For the text-containing cell, return its midpoint in [X, Y] coordinate format. 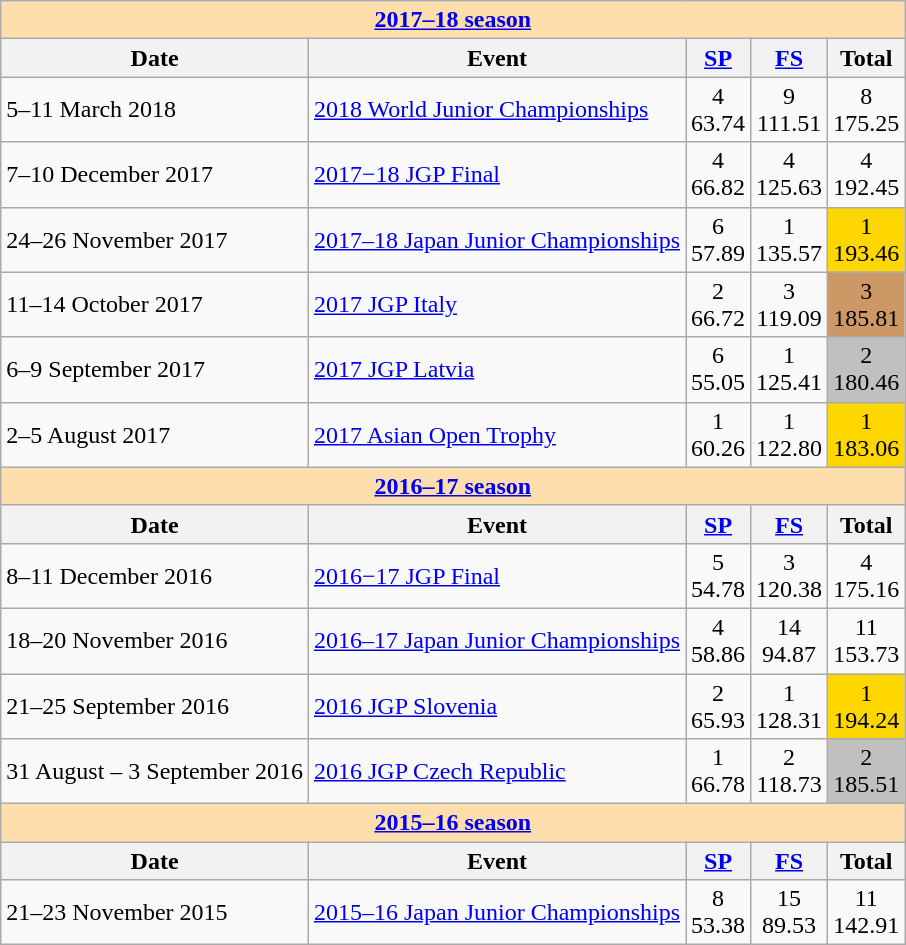
8–11 December 2016 [155, 576]
4 63.74 [718, 110]
4 175.16 [866, 576]
8 175.25 [866, 110]
2015–16 season [453, 823]
2 65.93 [718, 706]
2016–17 Japan Junior Championships [496, 640]
2017 JGP Italy [496, 304]
4 192.45 [866, 174]
1 66.78 [718, 772]
18–20 November 2016 [155, 640]
21–25 September 2016 [155, 706]
3 119.09 [790, 304]
1 122.80 [790, 434]
2–5 August 2017 [155, 434]
1 193.46 [866, 240]
2 66.72 [718, 304]
3 120.38 [790, 576]
11–14 October 2017 [155, 304]
31 August – 3 September 2016 [155, 772]
2 118.73 [790, 772]
11 142.91 [866, 912]
14 94.87 [790, 640]
4 125.63 [790, 174]
2017–18 Japan Junior Championships [496, 240]
5–11 March 2018 [155, 110]
2 185.51 [866, 772]
3 185.81 [866, 304]
2016−17 JGP Final [496, 576]
2017 Asian Open Trophy [496, 434]
5 54.78 [718, 576]
6 57.89 [718, 240]
1 183.06 [866, 434]
8 53.38 [718, 912]
1 60.26 [718, 434]
1 194.24 [866, 706]
2016 JGP Slovenia [496, 706]
24–26 November 2017 [155, 240]
2015–16 Japan Junior Championships [496, 912]
9 111.51 [790, 110]
1 128.31 [790, 706]
2017 JGP Latvia [496, 370]
6–9 September 2017 [155, 370]
7–10 December 2017 [155, 174]
2017−18 JGP Final [496, 174]
6 55.05 [718, 370]
2016 JGP Czech Republic [496, 772]
2017–18 season [453, 20]
2016–17 season [453, 486]
1 135.57 [790, 240]
11 153.73 [866, 640]
2 180.46 [866, 370]
15 89.53 [790, 912]
1 125.41 [790, 370]
4 58.86 [718, 640]
2018 World Junior Championships [496, 110]
4 66.82 [718, 174]
21–23 November 2015 [155, 912]
